Locate the cell with the specified text and output its (x, y) center coordinate. 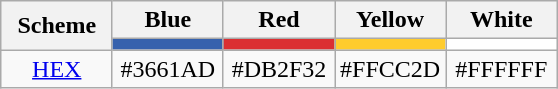
White (502, 20)
#FFCC2D (390, 69)
Red (278, 20)
#DB2F32 (278, 69)
Scheme (56, 26)
Yellow (390, 20)
#3661AD (168, 69)
HEX (56, 69)
Blue (168, 20)
#FFFFFF (502, 69)
